Identify which cell holds the provided text, then report its (X, Y) central coordinate. 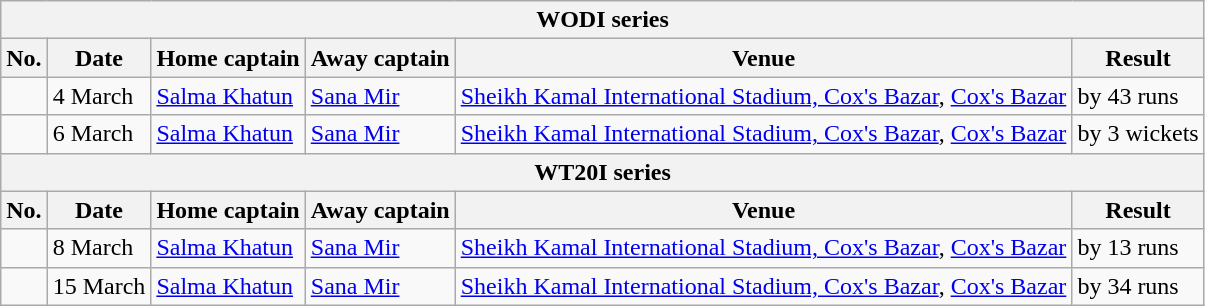
6 March (99, 134)
WODI series (602, 20)
4 March (99, 96)
by 13 runs (1138, 248)
by 43 runs (1138, 96)
15 March (99, 286)
8 March (99, 248)
by 3 wickets (1138, 134)
by 34 runs (1138, 286)
WT20I series (602, 172)
